Pinpoint the cell where the given text exists, returning its [x, y] midpoint coordinate. 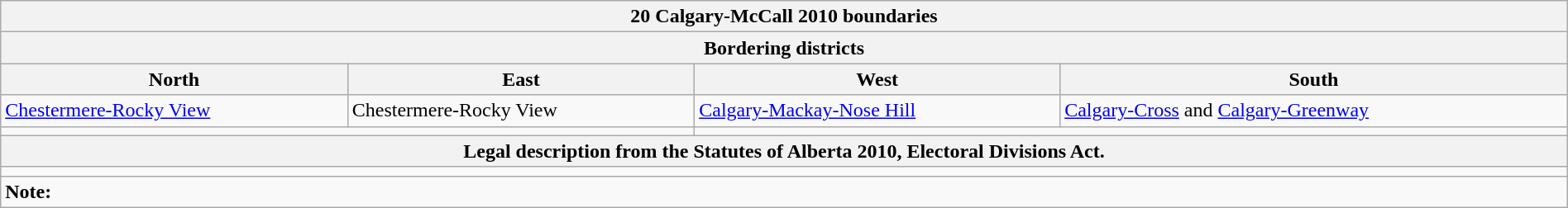
Note: [784, 191]
East [521, 79]
Calgary-Mackay-Nose Hill [877, 111]
North [174, 79]
Legal description from the Statutes of Alberta 2010, Electoral Divisions Act. [784, 151]
West [877, 79]
Bordering districts [784, 48]
20 Calgary-McCall 2010 boundaries [784, 17]
Calgary-Cross and Calgary-Greenway [1314, 111]
South [1314, 79]
